Locate the cell with the specified text and output its [x, y] center coordinate. 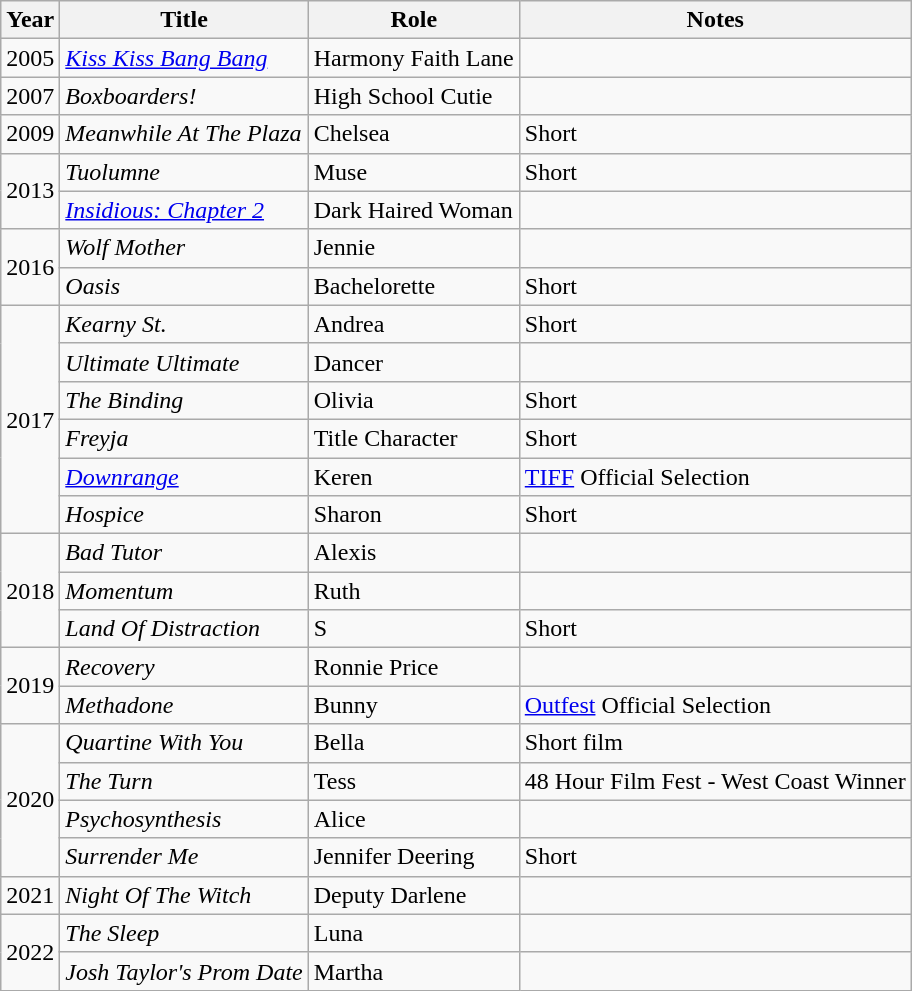
Bunny [414, 705]
Harmony Faith Lane [414, 58]
Tess [414, 781]
2017 [30, 419]
2020 [30, 800]
Deputy Darlene [414, 895]
Sharon [414, 515]
2022 [30, 952]
Quartine With You [184, 743]
Freyja [184, 438]
Bella [414, 743]
Ronnie Price [414, 667]
48 Hour Film Fest - West Coast Winner [715, 781]
2016 [30, 267]
Role [414, 20]
Ruth [414, 591]
Boxboarders! [184, 96]
2007 [30, 96]
Tuolumne [184, 172]
S [414, 629]
Title [184, 20]
Land Of Distraction [184, 629]
Short film [715, 743]
Jennifer Deering [414, 857]
Chelsea [414, 134]
Title Character [414, 438]
Alexis [414, 553]
Luna [414, 933]
High School Cutie [414, 96]
Wolf Mother [184, 248]
Surrender Me [184, 857]
Bad Tutor [184, 553]
Keren [414, 477]
The Turn [184, 781]
Methadone [184, 705]
Insidious: Chapter 2 [184, 210]
Ultimate Ultimate [184, 362]
Momentum [184, 591]
2009 [30, 134]
2021 [30, 895]
Meanwhile At The Plaza [184, 134]
Kearny St. [184, 324]
Olivia [414, 400]
Martha [414, 971]
Dancer [414, 362]
Downrange [184, 477]
Notes [715, 20]
2019 [30, 686]
Muse [414, 172]
Alice [414, 819]
Recovery [184, 667]
Josh Taylor's Prom Date [184, 971]
Jennie [414, 248]
Outfest Official Selection [715, 705]
Oasis [184, 286]
The Binding [184, 400]
2018 [30, 591]
Dark Haired Woman [414, 210]
Kiss Kiss Bang Bang [184, 58]
Psychosynthesis [184, 819]
The Sleep [184, 933]
Year [30, 20]
2013 [30, 191]
Bachelorette [414, 286]
Hospice [184, 515]
TIFF Official Selection [715, 477]
2005 [30, 58]
Night Of The Witch [184, 895]
Andrea [414, 324]
